Pinpoint the cell where the given text exists, returning its [x, y] midpoint coordinate. 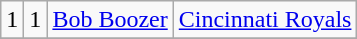
Cincinnati Royals [265, 20]
Bob Boozer [110, 20]
